Find where the given text appears and provide that cell's center as [x, y] coordinate. 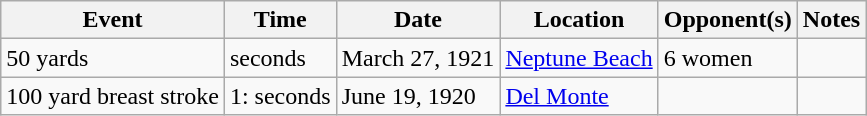
June 19, 1920 [418, 96]
seconds [280, 58]
Del Monte [579, 96]
March 27, 1921 [418, 58]
Date [418, 20]
Opponent(s) [728, 20]
50 yards [113, 58]
Notes [831, 20]
Event [113, 20]
6 women [728, 58]
100 yard breast stroke [113, 96]
Time [280, 20]
Location [579, 20]
1: seconds [280, 96]
Neptune Beach [579, 58]
